Output the (x, y) coordinate of the center of the cell containing the given text.  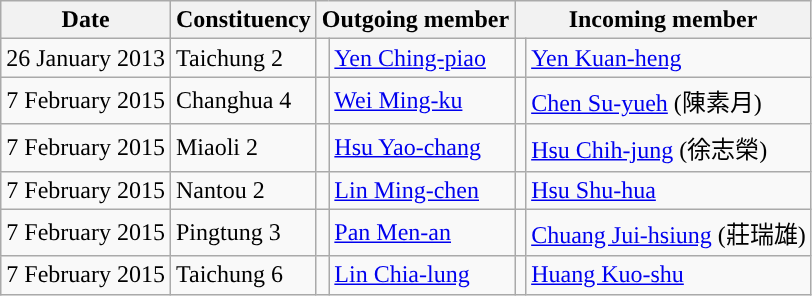
Lin Chia-lung (422, 275)
Pan Men-an (422, 232)
Yen Kuan-heng (669, 58)
Date (86, 20)
Nantou 2 (243, 190)
Outgoing member (415, 20)
Yen Ching-piao (422, 58)
26 January 2013 (86, 58)
Hsu Shu-hua (669, 190)
Pingtung 3 (243, 232)
Hsu Chih-jung (徐志榮) (669, 148)
Constituency (243, 20)
Incoming member (664, 20)
Taichung 6 (243, 275)
Miaoli 2 (243, 148)
Wei Ming-ku (422, 100)
Huang Kuo-shu (669, 275)
Changhua 4 (243, 100)
Chen Su-yueh (陳素月) (669, 100)
Taichung 2 (243, 58)
Lin Ming-chen (422, 190)
Hsu Yao-chang (422, 148)
Chuang Jui-hsiung (莊瑞雄) (669, 232)
